Identify which cell holds the provided text, then report its [X, Y] central coordinate. 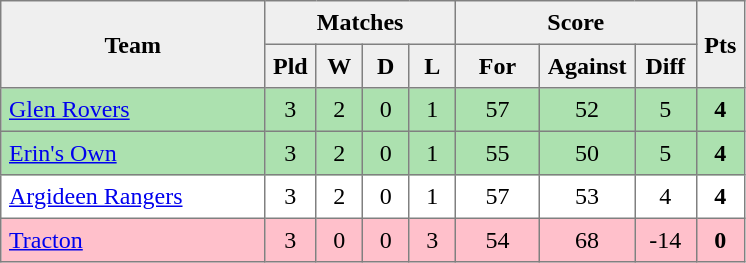
Glen Rovers [133, 110]
Diff [666, 66]
Argideen Rangers [133, 197]
50 [586, 153]
Pts [720, 44]
55 [497, 153]
54 [497, 240]
Pld [290, 66]
68 [586, 240]
Score [576, 23]
Tracton [133, 240]
52 [586, 110]
Team [133, 44]
-14 [666, 240]
W [339, 66]
D [385, 66]
53 [586, 197]
L [432, 66]
Against [586, 66]
Erin's Own [133, 153]
For [497, 66]
Matches [360, 23]
